Capture the cell that displays the provided text and extract its [x, y] central coordinate. 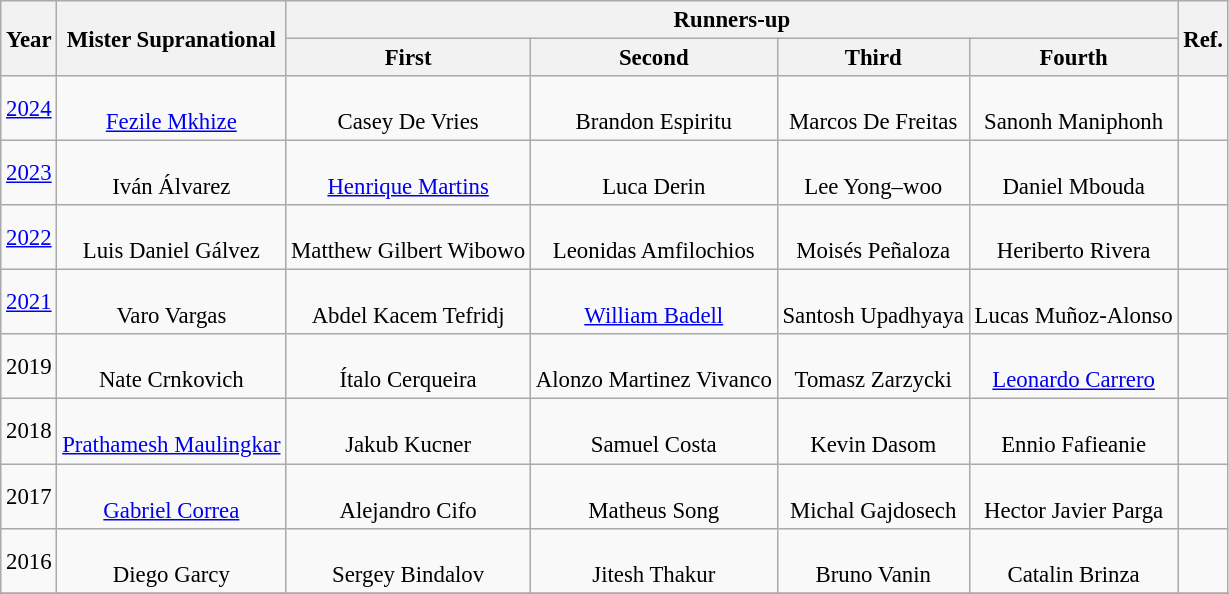
Lucas Muñoz-Alonso [1074, 302]
Michal Gajdosech [873, 496]
Matheus Song [654, 496]
Marcos De Freitas [873, 108]
William Badell [654, 302]
Brandon Espiritu [654, 108]
Luca Derin [654, 174]
Nate Crnkovich [172, 366]
Daniel Mbouda [1074, 174]
Santosh Upadhyaya [873, 302]
Alonzo Martinez Vivanco [654, 366]
Leonidas Amfilochios [654, 238]
Henrique Martins [408, 174]
Diego Garcy [172, 560]
Fourth [1074, 58]
Sanonh Maniphonh [1074, 108]
Heriberto Rivera [1074, 238]
2018 [29, 432]
Luis Daniel Gálvez [172, 238]
Sergey Bindalov [408, 560]
Tomasz Zarzycki [873, 366]
Iván Álvarez [172, 174]
Casey De Vries [408, 108]
Jakub Kucner [408, 432]
Jitesh Thakur [654, 560]
Second [654, 58]
2024 [29, 108]
2022 [29, 238]
Abdel Kacem Tefridj [408, 302]
Leonardo Carrero [1074, 366]
2021 [29, 302]
Bruno Vanin [873, 560]
Samuel Costa [654, 432]
Alejandro Cifo [408, 496]
Matthew Gilbert Wibowo [408, 238]
Lee Yong–woo [873, 174]
Gabriel Correa [172, 496]
Year [29, 38]
Kevin Dasom [873, 432]
First [408, 58]
Ref. [1203, 38]
2016 [29, 560]
Mister Supranational [172, 38]
Ítalo Cerqueira [408, 366]
Ennio Fafieanie [1074, 432]
Catalin Brinza [1074, 560]
2023 [29, 174]
Moisés Peñaloza [873, 238]
2017 [29, 496]
2019 [29, 366]
Runners-up [732, 20]
Hector Javier Parga [1074, 496]
Varo Vargas [172, 302]
Prathamesh Maulingkar [172, 432]
Fezile Mkhize [172, 108]
Third [873, 58]
